Pinpoint the cell where the given text exists, returning its [X, Y] midpoint coordinate. 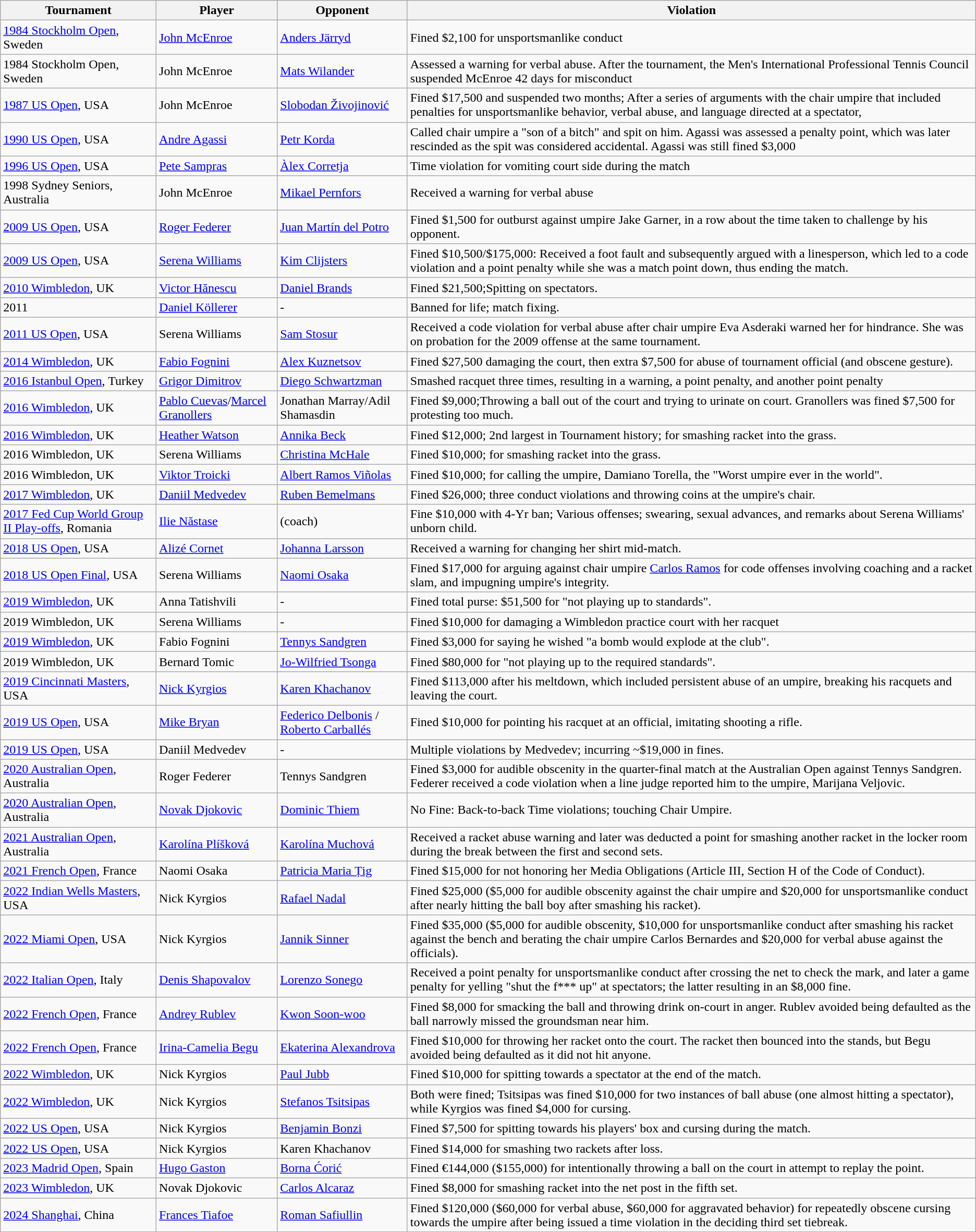
Dominic Thiem [343, 811]
Denis Shapovalov [217, 980]
Hugo Gaston [217, 1168]
Fine $10,000 with 4-Yr ban; Various offenses; swearing, sexual advances, and remarks about Serena Williams' unborn child. [691, 522]
Karolína Muchová [343, 844]
Received a warning for changing her shirt mid-match. [691, 548]
Carlos Alcaraz [343, 1188]
Anna Tatishvili [217, 602]
1987 US Open, USA [78, 105]
Received a warning for verbal abuse [691, 193]
Victor Hănescu [217, 287]
Alex Kuznetsov [343, 361]
2014 Wimbledon, UK [78, 361]
Petr Korda [343, 139]
Karolína Plíšková [217, 844]
Fined $1,500 for outburst against umpire Jake Garner, in a row about the time taken to challenge by his opponent. [691, 226]
Benjamin Bonzi [343, 1128]
Fined $17,000 for arguing against chair umpire Carlos Ramos for code offenses involving coaching and a racket slam, and impugning umpire's integrity. [691, 575]
Fined $9,000;Throwing a ball out of the court and trying to urinate on court. Granollers was fined $7,500 for protesting too much. [691, 408]
Annika Beck [343, 435]
Slobodan Živojinović [343, 105]
Viktor Troicki [217, 475]
Fined €144,000 ($155,000) for intentionally throwing a ball on the court in attempt to replay the point. [691, 1168]
Rafael Nadal [343, 898]
Pablo Cuevas/Marcel Granollers [217, 408]
Andre Agassi [217, 139]
2023 Wimbledon, UK [78, 1188]
Fined $10,000; for calling the umpire, Damiano Torella, the "Worst umpire ever in the world". [691, 475]
2021 French Open, France [78, 871]
Fined $26,000; three conduct violations and throwing coins at the umpire's chair. [691, 494]
Alizé Cornet [217, 548]
Anders Järryd [343, 38]
Daniel Brands [343, 287]
No Fine: Back-to-back Time violations; touching Chair Umpire. [691, 811]
Banned for life; match fixing. [691, 307]
Albert Ramos Viñolas [343, 475]
2011 US Open, USA [78, 334]
2021 Australian Open, Australia [78, 844]
2022 Miami Open, USA [78, 939]
1990 US Open, USA [78, 139]
Smashed racquet three times, resulting in a warning, a point penalty, and another point penalty [691, 381]
Opponent [343, 10]
Mikael Pernfors [343, 193]
Andrey Rublev [217, 1014]
Irina-Camelia Begu [217, 1047]
Fined $7,500 for spitting towards his players' box and cursing during the match. [691, 1128]
1996 US Open, USA [78, 166]
Pete Sampras [217, 166]
Johanna Larsson [343, 548]
Fined $2,100 for unsportsmanlike conduct [691, 38]
Frances Tiafoe [217, 1214]
Christina McHale [343, 455]
2019 Cincinnati Masters, USA [78, 689]
2016 Istanbul Open, Turkey [78, 381]
Fined $10,000 for spitting towards a spectator at the end of the match. [691, 1074]
Federico Delbonis / Roberto Carballés [343, 722]
Stefanos Tsitsipas [343, 1102]
1998 Sydney Seniors, Australia [78, 193]
Ruben Bemelmans [343, 494]
Borna Ćorić [343, 1168]
Jonathan Marray/Adil Shamasdin [343, 408]
Jannik Sinner [343, 939]
Mike Bryan [217, 722]
Lorenzo Sonego [343, 980]
Fined $10,000; for smashing racket into the grass. [691, 455]
Fined $113,000 after his meltdown, which included persistent abuse of an umpire, breaking his racquets and leaving the court. [691, 689]
Mats Wilander [343, 71]
Jo-Wilfried Tsonga [343, 661]
Kim Clijsters [343, 261]
Diego Schwartzman [343, 381]
2017 Wimbledon, UK [78, 494]
Time violation for vomiting court side during the match [691, 166]
Fined $80,000 for "not playing up to the required standards". [691, 661]
Sam Stosur [343, 334]
Kwon Soon-woo [343, 1014]
Fined $21,500;Spitting on spectators. [691, 287]
2024 Shanghai, China [78, 1214]
2017 Fed Cup World Group II Play-offs, Romania [78, 522]
2018 US Open Final, USA [78, 575]
Juan Martín del Potro [343, 226]
Violation [691, 10]
Paul Jubb [343, 1074]
Grigor Dimitrov [217, 381]
Multiple violations by Medvedev; incurring ~$19,000 in fines. [691, 750]
Ilie Năstase [217, 522]
Fined $10,000 for pointing his racquet at an official, imitating shooting a rifle. [691, 722]
Bernard Tomic [217, 661]
2018 US Open, USA [78, 548]
Heather Watson [217, 435]
Fined $3,000 for saying he wished "a bomb would explode at the club". [691, 642]
Fined $15,000 for not honoring her Media Obligations (Article III, Section H of the Code of Conduct). [691, 871]
2022 Italian Open, Italy [78, 980]
Player [217, 10]
Ekaterina Alexandrova [343, 1047]
Fined $10,000 for damaging a Wimbledon practice court with her racquet [691, 622]
Fined $14,000 for smashing two rackets after loss. [691, 1148]
Àlex Corretja [343, 166]
Fined $12,000; 2nd largest in Tournament history; for smashing racket into the grass. [691, 435]
Fined total purse: $51,500 for "not playing up to standards". [691, 602]
2010 Wimbledon, UK [78, 287]
2023 Madrid Open, Spain [78, 1168]
2022 Indian Wells Masters, USA [78, 898]
Daniel Köllerer [217, 307]
Tournament [78, 10]
Fined $27,500 damaging the court, then extra $7,500 for abuse of tournament official (and obscene gesture). [691, 361]
Fined $8,000 for smashing racket into the net post in the fifth set. [691, 1188]
(coach) [343, 522]
Patricia Maria Țig [343, 871]
Roman Safiullin [343, 1214]
2011 [78, 307]
